Scan for the cell matching the given text and deliver its [x, y] coordinate at center. 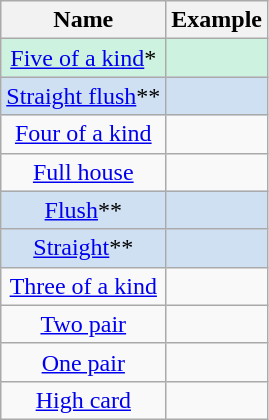
Three of a kind [84, 286]
Four of a kind [84, 134]
Straight flush** [84, 96]
High card [84, 400]
Five of a kind* [84, 58]
Full house [84, 172]
Example [217, 20]
Straight** [84, 248]
One pair [84, 362]
Name [84, 20]
Two pair [84, 324]
Flush** [84, 210]
